For the text-containing cell, return its midpoint in (X, Y) coordinate format. 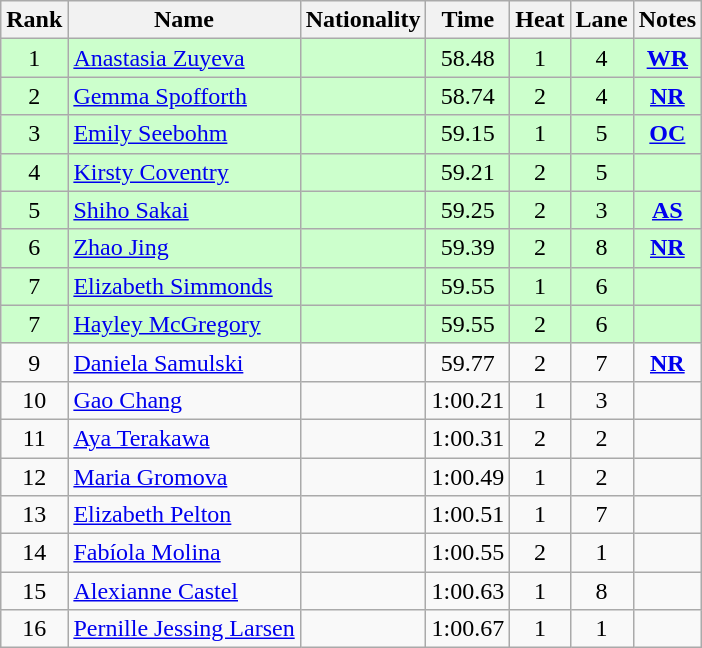
Hayley McGregory (184, 324)
Maria Gromova (184, 477)
Notes (667, 20)
1:00.51 (468, 515)
1:00.67 (468, 629)
Elizabeth Simmonds (184, 286)
WR (667, 58)
Zhao Jing (184, 248)
OC (667, 134)
Heat (540, 20)
13 (34, 515)
Lane (602, 20)
1:00.49 (468, 477)
11 (34, 438)
59.15 (468, 134)
16 (34, 629)
1:00.21 (468, 400)
Nationality (363, 20)
1:00.55 (468, 553)
14 (34, 553)
Time (468, 20)
AS (667, 210)
15 (34, 591)
Daniela Samulski (184, 362)
1:00.31 (468, 438)
1:00.63 (468, 591)
9 (34, 362)
Pernille Jessing Larsen (184, 629)
Name (184, 20)
12 (34, 477)
Elizabeth Pelton (184, 515)
Rank (34, 20)
Shiho Sakai (184, 210)
Anastasia Zuyeva (184, 58)
Aya Terakawa (184, 438)
10 (34, 400)
59.25 (468, 210)
Fabíola Molina (184, 553)
59.77 (468, 362)
Gao Chang (184, 400)
58.74 (468, 96)
59.39 (468, 248)
59.21 (468, 172)
Kirsty Coventry (184, 172)
58.48 (468, 58)
Alexianne Castel (184, 591)
Gemma Spofforth (184, 96)
Emily Seebohm (184, 134)
